From the cell containing the given text, extract its center point as [x, y] coordinate. 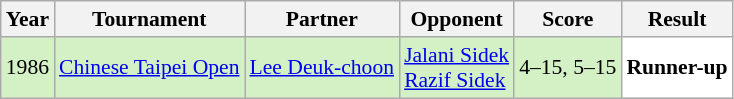
1986 [28, 68]
4–15, 5–15 [568, 68]
Tournament [149, 19]
Year [28, 19]
Partner [322, 19]
Runner-up [676, 68]
Jalani Sidek Razif Sidek [456, 68]
Chinese Taipei Open [149, 68]
Lee Deuk-choon [322, 68]
Score [568, 19]
Result [676, 19]
Opponent [456, 19]
